Locate the cell with the specified text and output its [x, y] center coordinate. 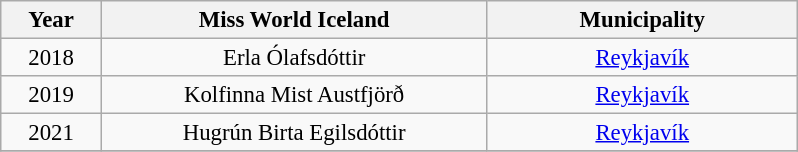
2019 [52, 95]
2021 [52, 133]
Miss World Iceland [294, 20]
Municipality [642, 20]
Year [52, 20]
Erla Ólafsdóttir [294, 58]
Hugrún Birta Egilsdóttir [294, 133]
2018 [52, 58]
Kolfinna Mist Austfjörð [294, 95]
